Scan for the cell matching the given text and deliver its [X, Y] coordinate at center. 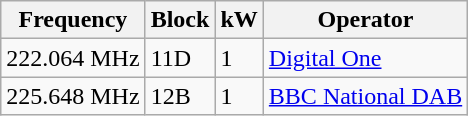
12B [180, 96]
11D [180, 58]
Digital One [365, 58]
222.064 MHz [73, 58]
Block [180, 20]
BBC National DAB [365, 96]
Frequency [73, 20]
Operator [365, 20]
225.648 MHz [73, 96]
kW [239, 20]
